Search for the cell housing the specified text and yield its [x, y] center coordinate. 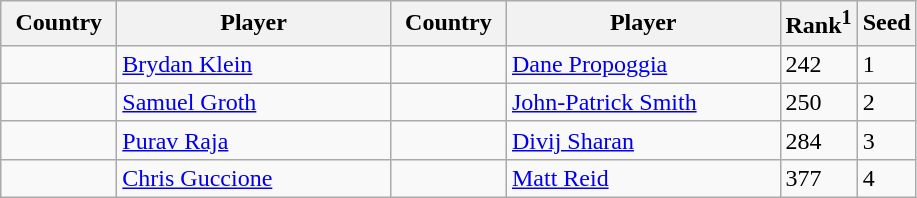
377 [818, 178]
2 [886, 102]
Seed [886, 24]
250 [818, 102]
Rank1 [818, 24]
John-Patrick Smith [643, 102]
284 [818, 140]
Dane Propoggia [643, 64]
242 [818, 64]
4 [886, 178]
Purav Raja [254, 140]
3 [886, 140]
Brydan Klein [254, 64]
1 [886, 64]
Matt Reid [643, 178]
Chris Guccione [254, 178]
Divij Sharan [643, 140]
Samuel Groth [254, 102]
